Locate the cell with the specified text and output its [x, y] center coordinate. 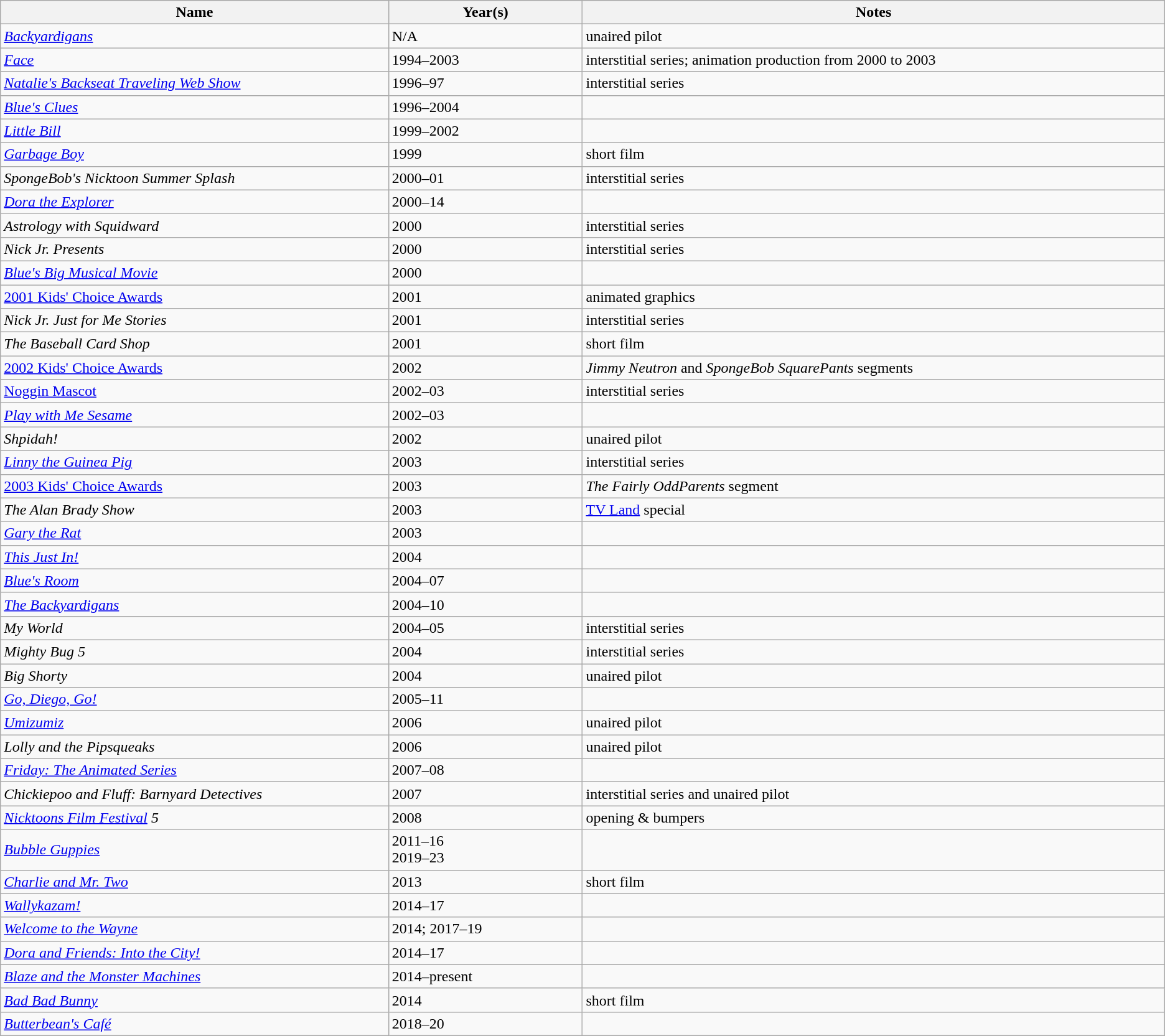
2003 Kids' Choice Awards [194, 486]
Blue's Room [194, 581]
2014 [485, 1000]
The Backyardigans [194, 604]
2000–14 [485, 202]
Umizumiz [194, 723]
2013 [485, 882]
Play with Me Sesame [194, 415]
Jimmy Neutron and SpongeBob SquarePants segments [874, 368]
Mighty Bug 5 [194, 651]
animated graphics [874, 297]
N/A [485, 36]
Charlie and Mr. Two [194, 882]
2018–20 [485, 1024]
Garbage Boy [194, 154]
Nick Jr. Just for Me Stories [194, 320]
2014–present [485, 976]
interstitial series and unaired pilot [874, 794]
Butterbean's Café [194, 1024]
Astrology with Squidward [194, 225]
Friday: The Animated Series [194, 770]
Bad Bad Bunny [194, 1000]
Dora and Friends: Into the City! [194, 953]
interstitial series; animation production from 2000 to 2003 [874, 60]
Welcome to the Wayne [194, 929]
2005–11 [485, 699]
Dora the Explorer [194, 202]
2004–05 [485, 628]
Nick Jr. Presents [194, 249]
1996–97 [485, 83]
Lolly and the Pipsqueaks [194, 747]
Nicktoons Film Festival 5 [194, 818]
2004–10 [485, 604]
SpongeBob's Nicktoon Summer Splash [194, 178]
2014; 2017–19 [485, 929]
1999 [485, 154]
2007 [485, 794]
Big Shorty [194, 675]
The Fairly OddParents segment [874, 486]
Gary the Rat [194, 533]
Shpidah! [194, 439]
This Just In! [194, 557]
Name [194, 12]
Linny the Guinea Pig [194, 462]
My World [194, 628]
TV Land special [874, 510]
Wallykazam! [194, 905]
Blue's Clues [194, 107]
2007–08 [485, 770]
Notes [874, 12]
Blue's Big Musical Movie [194, 273]
1994–2003 [485, 60]
2011–162019–23 [485, 850]
Backyardigans [194, 36]
Noggin Mascot [194, 391]
2002 Kids' Choice Awards [194, 368]
1996–2004 [485, 107]
2000–01 [485, 178]
The Alan Brady Show [194, 510]
Natalie's Backseat Traveling Web Show [194, 83]
Go, Diego, Go! [194, 699]
The Baseball Card Shop [194, 344]
1999–2002 [485, 131]
Face [194, 60]
Bubble Guppies [194, 850]
opening & bumpers [874, 818]
2001 Kids' Choice Awards [194, 297]
Little Bill [194, 131]
2004–07 [485, 581]
Chickiepoo and Fluff: Barnyard Detectives [194, 794]
Year(s) [485, 12]
Blaze and the Monster Machines [194, 976]
2008 [485, 818]
